Return (x, y) of the center of cell containing provided text 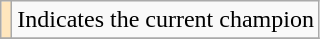
Indicates the current champion (166, 20)
